Return [x, y] of the center of cell containing provided text 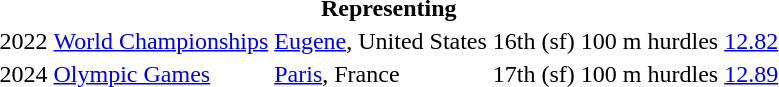
World Championships [161, 41]
16th (sf) [534, 41]
100 m hurdles [649, 41]
Eugene, United States [381, 41]
